Provide the (X, Y) coordinate of the cell's center where the given text is located.  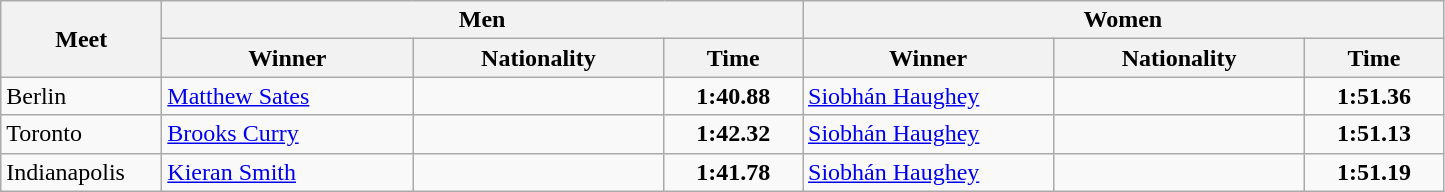
Women (1122, 20)
Berlin (82, 96)
Indianapolis (82, 172)
Brooks Curry (288, 134)
1:42.32 (734, 134)
1:51.19 (1374, 172)
Men (482, 20)
Toronto (82, 134)
1:51.36 (1374, 96)
Kieran Smith (288, 172)
Meet (82, 39)
1:40.88 (734, 96)
1:51.13 (1374, 134)
Matthew Sates (288, 96)
1:41.78 (734, 172)
